Scan for the cell matching the given text and deliver its [x, y] coordinate at center. 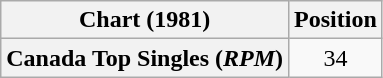
Canada Top Singles (RPM) [145, 58]
Chart (1981) [145, 20]
Position [336, 20]
34 [336, 58]
